Determine the (x, y) coordinate at the center of the cell enclosing the given text.  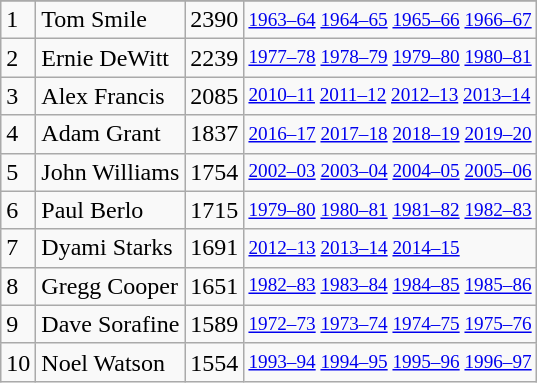
7 (18, 248)
Tom Smile (110, 20)
10 (18, 362)
3 (18, 96)
1963–64 1964–65 1965–66 1966–67 (390, 20)
1982–83 1983–84 1984–85 1985–86 (390, 286)
1589 (214, 324)
Dyami Starks (110, 248)
1972–73 1973–74 1974–75 1975–76 (390, 324)
8 (18, 286)
4 (18, 134)
5 (18, 172)
1 (18, 20)
Adam Grant (110, 134)
1651 (214, 286)
1554 (214, 362)
1993–94 1994–95 1995–96 1996–97 (390, 362)
6 (18, 210)
1977–78 1978–79 1979–80 1980–81 (390, 58)
2390 (214, 20)
1691 (214, 248)
Ernie DeWitt (110, 58)
Gregg Cooper (110, 286)
John Williams (110, 172)
2002–03 2003–04 2004–05 2005–06 (390, 172)
1837 (214, 134)
2010–11 2011–12 2012–13 2013–14 (390, 96)
2 (18, 58)
2012–13 2013–14 2014–15 (390, 248)
1754 (214, 172)
1715 (214, 210)
Alex Francis (110, 96)
1979–80 1980–81 1981–82 1982–83 (390, 210)
Dave Sorafine (110, 324)
9 (18, 324)
Paul Berlo (110, 210)
2085 (214, 96)
2239 (214, 58)
Noel Watson (110, 362)
2016–17 2017–18 2018–19 2019–20 (390, 134)
